Output the (x, y) coordinate of the center of the cell containing the given text.  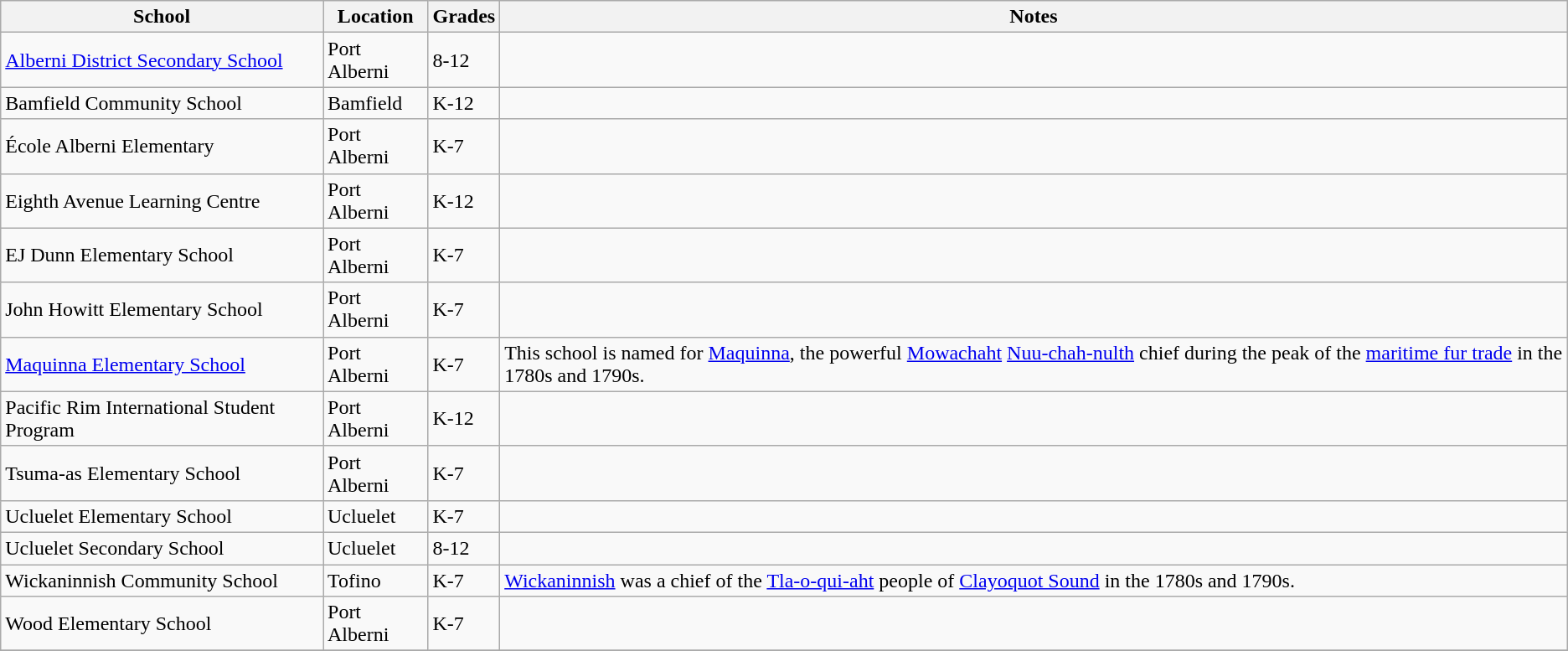
This school is named for Maquinna, the powerful Mowachaht Nuu-chah-nulth chief during the peak of the maritime fur trade in the 1780s and 1790s. (1034, 364)
Tsuma-as Elementary School (162, 473)
Maquinna Elementary School (162, 364)
Tofino (375, 581)
EJ Dunn Elementary School (162, 255)
Wood Elementary School (162, 623)
Bamfield (375, 103)
Pacific Rim International Student Program (162, 419)
Grades (464, 17)
John Howitt Elementary School (162, 310)
Ucluelet Secondary School (162, 548)
Eighth Avenue Learning Centre (162, 201)
Wickaninnish Community School (162, 581)
Wickaninnish was a chief of the Tla-o-qui-aht people of Clayoquot Sound in the 1780s and 1790s. (1034, 581)
Location (375, 17)
École Alberni Elementary (162, 146)
Bamfield Community School (162, 103)
Alberni District Secondary School (162, 60)
School (162, 17)
Ucluelet Elementary School (162, 516)
Notes (1034, 17)
